Capture the cell that displays the provided text and extract its (x, y) central coordinate. 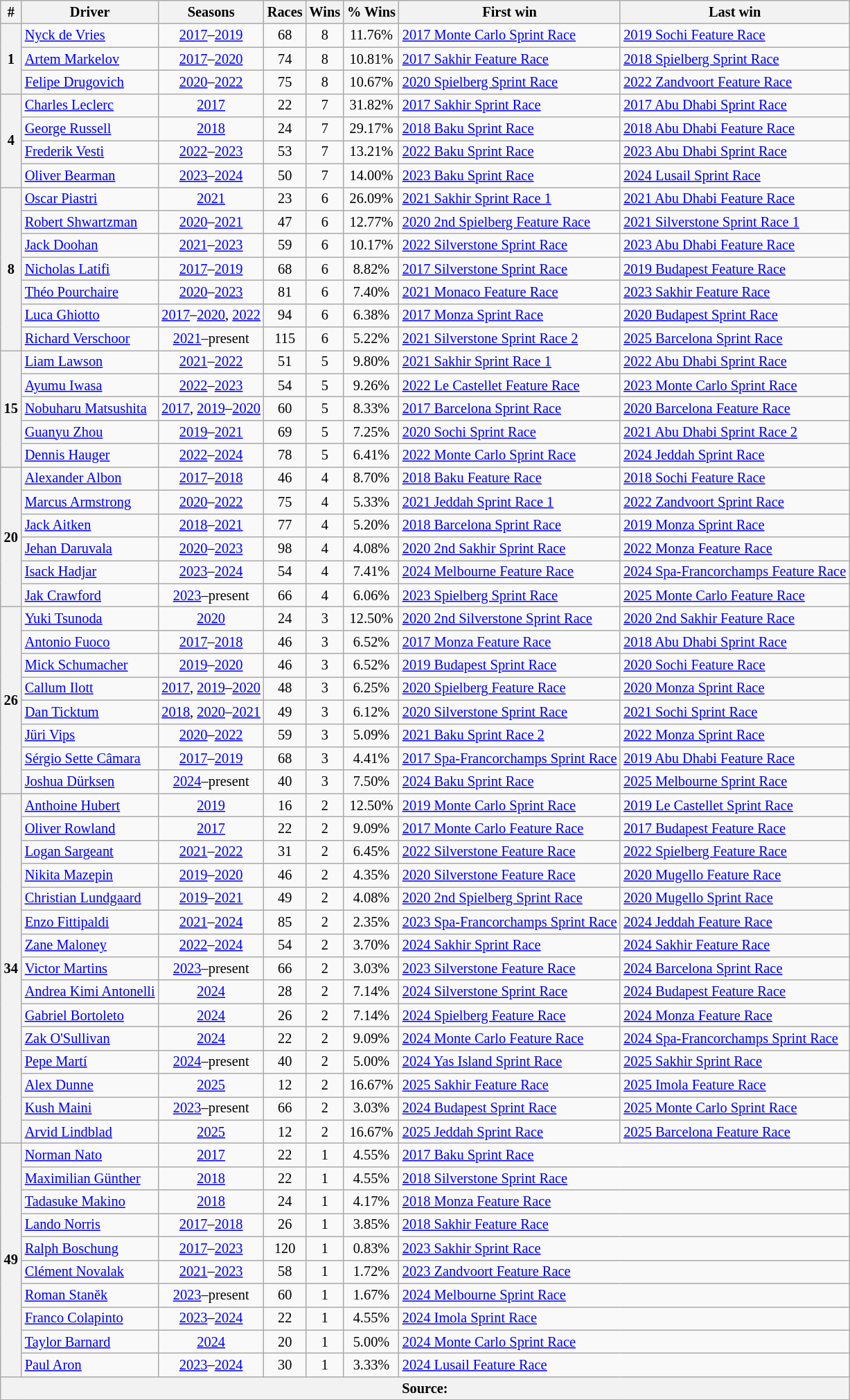
2024 Budapest Sprint Race (510, 1108)
2024 Lusail Feature Race (624, 1365)
Nikita Mazepin (90, 875)
6.45% (371, 852)
Jüri Vips (90, 735)
Franco Colapinto (90, 1318)
2025 Barcelona Sprint Race (734, 339)
8.82% (371, 269)
2020 Budapest Sprint Race (734, 315)
Maximilian Günther (90, 1178)
2019 Sochi Feature Race (734, 35)
8.33% (371, 408)
2024 Sakhir Sprint Race (510, 945)
2019 Le Castellet Sprint Race (734, 805)
2023 Abu Dhabi Sprint Race (734, 152)
6.12% (371, 712)
Felipe Drugovich (90, 82)
2024 Silverstone Sprint Race (510, 992)
2023 Zandvoort Feature Race (624, 1272)
Théo Pourchaire (90, 292)
31 (285, 852)
Dennis Hauger (90, 455)
2021 Baku Sprint Race 2 (510, 735)
2022 Monza Feature Race (734, 548)
77 (285, 525)
13.21% (371, 152)
48 (285, 688)
Zak O'Sullivan (90, 1038)
85 (285, 922)
Luca Ghiotto (90, 315)
2020 Mugello Feature Race (734, 875)
2025 Imola Feature Race (734, 1085)
Sérgio Sette Câmara (90, 758)
2023 Monte Carlo Sprint Race (734, 385)
78 (285, 455)
10.67% (371, 82)
2024 Spa-Francorchamps Sprint Race (734, 1038)
4.17% (371, 1202)
11.76% (371, 35)
2024 Jeddah Feature Race (734, 922)
Anthoine Hubert (90, 805)
3.85% (371, 1225)
2025 Monte Carlo Sprint Race (734, 1108)
2020–2021 (211, 222)
Christian Lundgaard (90, 898)
2018 Monza Feature Race (624, 1202)
Driver (90, 12)
Joshua Dürksen (90, 782)
2017 Spa-Francorchamps Sprint Race (510, 758)
2017 Monte Carlo Feature Race (510, 828)
Antonio Fuoco (90, 642)
2024 Monte Carlo Feature Race (510, 1038)
Roman Staněk (90, 1295)
31.82% (371, 105)
2018 Abu Dhabi Feature Race (734, 129)
2021 Abu Dhabi Sprint Race 2 (734, 432)
2017 Abu Dhabi Sprint Race (734, 105)
2019 (211, 805)
5.09% (371, 735)
2020 2nd Sakhir Feature Race (734, 618)
15 (11, 408)
2021–2024 (211, 922)
34 (11, 969)
2023 Abu Dhabi Feature Race (734, 245)
2017–2023 (211, 1248)
Source: (425, 1388)
2017 Budapest Feature Race (734, 828)
47 (285, 222)
2020 2nd Spielberg Feature Race (510, 222)
Charles Leclerc (90, 105)
2018 Abu Dhabi Sprint Race (734, 642)
50 (285, 175)
Liam Lawson (90, 362)
2017–2020, 2022 (211, 315)
98 (285, 548)
2017–2020 (211, 59)
2024 Budapest Feature Race (734, 992)
51 (285, 362)
Pepe Martí (90, 1062)
2020 Sochi Feature Race (734, 665)
2022 Le Castellet Feature Race (510, 385)
2018–2021 (211, 525)
Ralph Boschung (90, 1248)
58 (285, 1272)
2021 Abu Dhabi Feature Race (734, 199)
3.33% (371, 1365)
Oliver Rowland (90, 828)
69 (285, 432)
Mick Schumacher (90, 665)
% Wins (371, 12)
First win (510, 12)
8.70% (371, 478)
2021 Jeddah Sprint Race 1 (510, 502)
2020 Sochi Sprint Race (510, 432)
2021 Silverstone Sprint Race 1 (734, 222)
6.38% (371, 315)
2017 Sakhir Sprint Race (510, 105)
5.22% (371, 339)
2020 2nd Spielberg Sprint Race (510, 898)
Callum Ilott (90, 688)
2018, 2020–2021 (211, 712)
Jehan Daruvala (90, 548)
2017 Monte Carlo Sprint Race (510, 35)
Yuki Tsunoda (90, 618)
2021 Monaco Feature Race (510, 292)
George Russell (90, 129)
2020 Spielberg Sprint Race (510, 82)
2024 Spielberg Feature Race (510, 1015)
7.40% (371, 292)
6.06% (371, 595)
2025 Melbourne Sprint Race (734, 782)
Frederik Vesti (90, 152)
Nicholas Latifi (90, 269)
9.26% (371, 385)
2021–present (211, 339)
81 (285, 292)
Nobuharu Matsushita (90, 408)
120 (285, 1248)
2024 Baku Sprint Race (510, 782)
1.67% (371, 1295)
2022 Silverstone Feature Race (510, 852)
2020 Barcelona Feature Race (734, 408)
Jack Aitken (90, 525)
2023 Baku Sprint Race (510, 175)
6.41% (371, 455)
Tadasuke Makino (90, 1202)
2025 Barcelona Feature Race (734, 1132)
Kush Maini (90, 1108)
2017 Monza Sprint Race (510, 315)
Paul Aron (90, 1365)
2017 Baku Sprint Race (624, 1155)
29.17% (371, 129)
2019 Monte Carlo Sprint Race (510, 805)
5.20% (371, 525)
2022 Spielberg Feature Race (734, 852)
2024 Jeddah Sprint Race (734, 455)
2019 Budapest Sprint Race (510, 665)
2019 Budapest Feature Race (734, 269)
14.00% (371, 175)
2020 Silverstone Sprint Race (510, 712)
Logan Sargeant (90, 852)
2024 Sakhir Feature Race (734, 945)
2022 Silverstone Sprint Race (510, 245)
2.35% (371, 922)
Jack Doohan (90, 245)
2021 (211, 199)
2020 (211, 618)
Gabriel Bortoleto (90, 1015)
Alexander Albon (90, 478)
2021 Silverstone Sprint Race 2 (510, 339)
Races (285, 12)
2018 Baku Feature Race (510, 478)
2022 Abu Dhabi Sprint Race (734, 362)
Jak Crawford (90, 595)
Richard Verschoor (90, 339)
2023 Silverstone Feature Race (510, 968)
Isack Hadjar (90, 572)
Norman Nato (90, 1155)
2018 Barcelona Sprint Race (510, 525)
2020 Silverstone Feature Race (510, 875)
2018 Silverstone Sprint Race (624, 1178)
7.41% (371, 572)
Robert Shwartzman (90, 222)
2025 Monte Carlo Feature Race (734, 595)
2022 Monte Carlo Sprint Race (510, 455)
23 (285, 199)
Andrea Kimi Antonelli (90, 992)
Oliver Bearman (90, 175)
7.25% (371, 432)
3.70% (371, 945)
2025 Sakhir Feature Race (510, 1085)
2024 Melbourne Sprint Race (624, 1295)
7.50% (371, 782)
4.41% (371, 758)
Artem Markelov (90, 59)
2022 Zandvoort Feature Race (734, 82)
Oscar Piastri (90, 199)
Zane Maloney (90, 945)
2022 Monza Sprint Race (734, 735)
2018 Baku Sprint Race (510, 129)
2018 Spielberg Sprint Race (734, 59)
2024 Lusail Sprint Race (734, 175)
Ayumu Iwasa (90, 385)
115 (285, 339)
16 (285, 805)
Taylor Barnard (90, 1342)
10.17% (371, 245)
94 (285, 315)
Dan Ticktum (90, 712)
2017 Barcelona Sprint Race (510, 408)
2024 Monte Carlo Sprint Race (624, 1342)
6.25% (371, 688)
2024 Melbourne Feature Race (510, 572)
0.83% (371, 1248)
2017 Silverstone Sprint Race (510, 269)
2020 Spielberg Feature Race (510, 688)
Clément Novalak (90, 1272)
2024 Yas Island Sprint Race (510, 1062)
12.77% (371, 222)
2019 Abu Dhabi Feature Race (734, 758)
2023 Spa-Francorchamps Sprint Race (510, 922)
Victor Martins (90, 968)
Enzo Fittipaldi (90, 922)
# (11, 12)
Guanyu Zhou (90, 432)
4.35% (371, 875)
2025 Sakhir Sprint Race (734, 1062)
5.33% (371, 502)
53 (285, 152)
2017 Monza Feature Race (510, 642)
9.80% (371, 362)
Last win (734, 12)
26.09% (371, 199)
2023 Sakhir Feature Race (734, 292)
Marcus Armstrong (90, 502)
2018 Sochi Feature Race (734, 478)
74 (285, 59)
2023 Spielberg Sprint Race (510, 595)
Wins (324, 12)
Arvid Lindblad (90, 1132)
Lando Norris (90, 1225)
2020 Mugello Sprint Race (734, 898)
2024 Barcelona Sprint Race (734, 968)
10.81% (371, 59)
2024 Imola Sprint Race (624, 1318)
2018 Sakhir Feature Race (624, 1225)
2020 Monza Sprint Race (734, 688)
2024 Monza Feature Race (734, 1015)
Alex Dunne (90, 1085)
30 (285, 1365)
2023 Sakhir Sprint Race (624, 1248)
Nyck de Vries (90, 35)
2024 Spa-Francorchamps Feature Race (734, 572)
2019 Monza Sprint Race (734, 525)
1.72% (371, 1272)
2025 Jeddah Sprint Race (510, 1132)
2020 2nd Silverstone Sprint Race (510, 618)
2022 Zandvoort Sprint Race (734, 502)
2020 2nd Sakhir Sprint Race (510, 548)
28 (285, 992)
2017 Sakhir Feature Race (510, 59)
Seasons (211, 12)
2022 Baku Sprint Race (510, 152)
2021 Sochi Sprint Race (734, 712)
